Identify which cell holds the provided text, then report its (x, y) central coordinate. 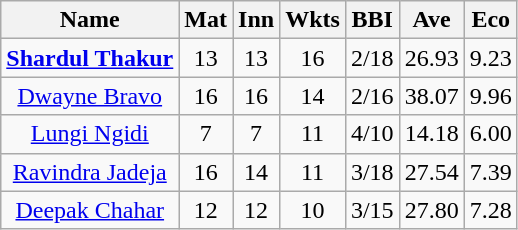
6.00 (490, 134)
Dwayne Bravo (90, 96)
Ravindra Jadeja (90, 172)
26.93 (432, 58)
4/10 (372, 134)
Ave (432, 20)
9.23 (490, 58)
3/18 (372, 172)
27.54 (432, 172)
2/18 (372, 58)
7.39 (490, 172)
Deepak Chahar (90, 210)
Lungi Ngidi (90, 134)
Shardul Thakur (90, 58)
38.07 (432, 96)
Mat (206, 20)
7.28 (490, 210)
3/15 (372, 210)
27.80 (432, 210)
2/16 (372, 96)
Eco (490, 20)
14.18 (432, 134)
10 (313, 210)
BBI (372, 20)
9.96 (490, 96)
Name (90, 20)
Inn (256, 20)
Wkts (313, 20)
